Search for the cell housing the specified text and yield its [x, y] center coordinate. 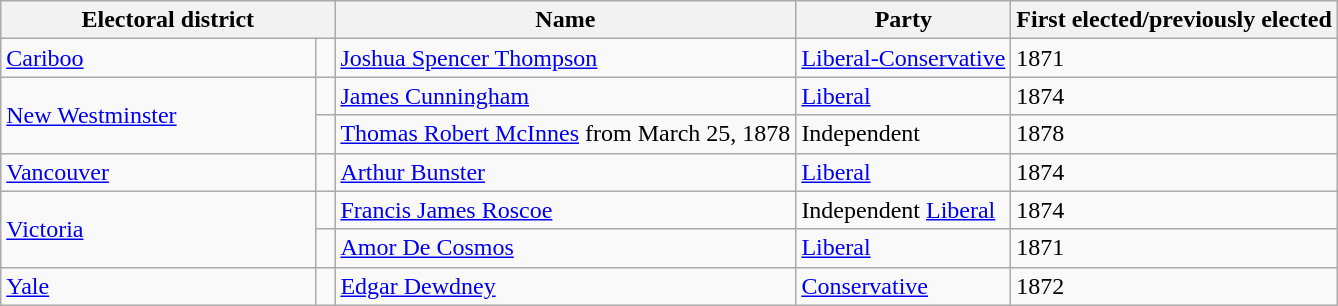
Yale [158, 286]
Independent [904, 134]
Thomas Robert McInnes from March 25, 1878 [566, 134]
Conservative [904, 286]
Victoria [158, 229]
Joshua Spencer Thompson [566, 58]
Amor De Cosmos [566, 248]
Vancouver [158, 172]
New Westminster [158, 115]
Cariboo [158, 58]
1878 [1174, 134]
1872 [1174, 286]
Party [904, 20]
Arthur Bunster [566, 172]
Name [566, 20]
First elected/previously elected [1174, 20]
Francis James Roscoe [566, 210]
Independent Liberal [904, 210]
Edgar Dewdney [566, 286]
James Cunningham [566, 96]
Electoral district [168, 20]
Liberal-Conservative [904, 58]
